From the cell containing the given text, extract its center point as [X, Y] coordinate. 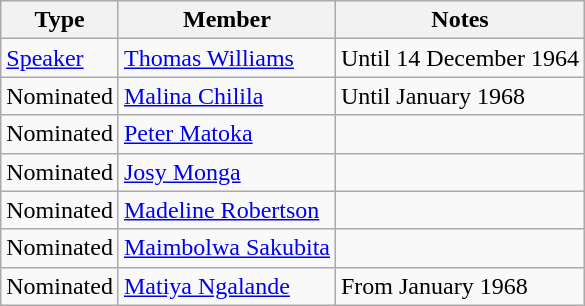
Member [226, 20]
Peter Matoka [226, 134]
Matiya Ngalande [226, 286]
Malina Chilila [226, 96]
Notes [460, 20]
Until January 1968 [460, 96]
From January 1968 [460, 286]
Josy Monga [226, 172]
Madeline Robertson [226, 210]
Until 14 December 1964 [460, 58]
Speaker [60, 58]
Thomas Williams [226, 58]
Type [60, 20]
Maimbolwa Sakubita [226, 248]
